Return the (X, Y) coordinate for the center point of the cell that contains the specified text.  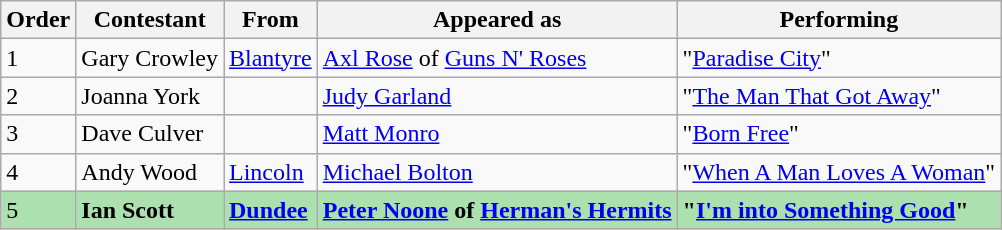
Dave Culver (150, 134)
2 (38, 96)
Judy Garland (497, 96)
Matt Monro (497, 134)
Michael Bolton (497, 172)
Blantyre (271, 58)
Gary Crowley (150, 58)
Andy Wood (150, 172)
4 (38, 172)
1 (38, 58)
"The Man That Got Away" (839, 96)
Joanna York (150, 96)
Axl Rose of Guns N' Roses (497, 58)
Peter Noone of Herman's Hermits (497, 210)
Lincoln (271, 172)
From (271, 20)
Dundee (271, 210)
"Born Free" (839, 134)
"When A Man Loves A Woman" (839, 172)
5 (38, 210)
"I'm into Something Good" (839, 210)
Appeared as (497, 20)
Ian Scott (150, 210)
"Paradise City" (839, 58)
Performing (839, 20)
Contestant (150, 20)
3 (38, 134)
Order (38, 20)
